Return the (x, y) coordinate for the center point of the cell that contains the specified text.  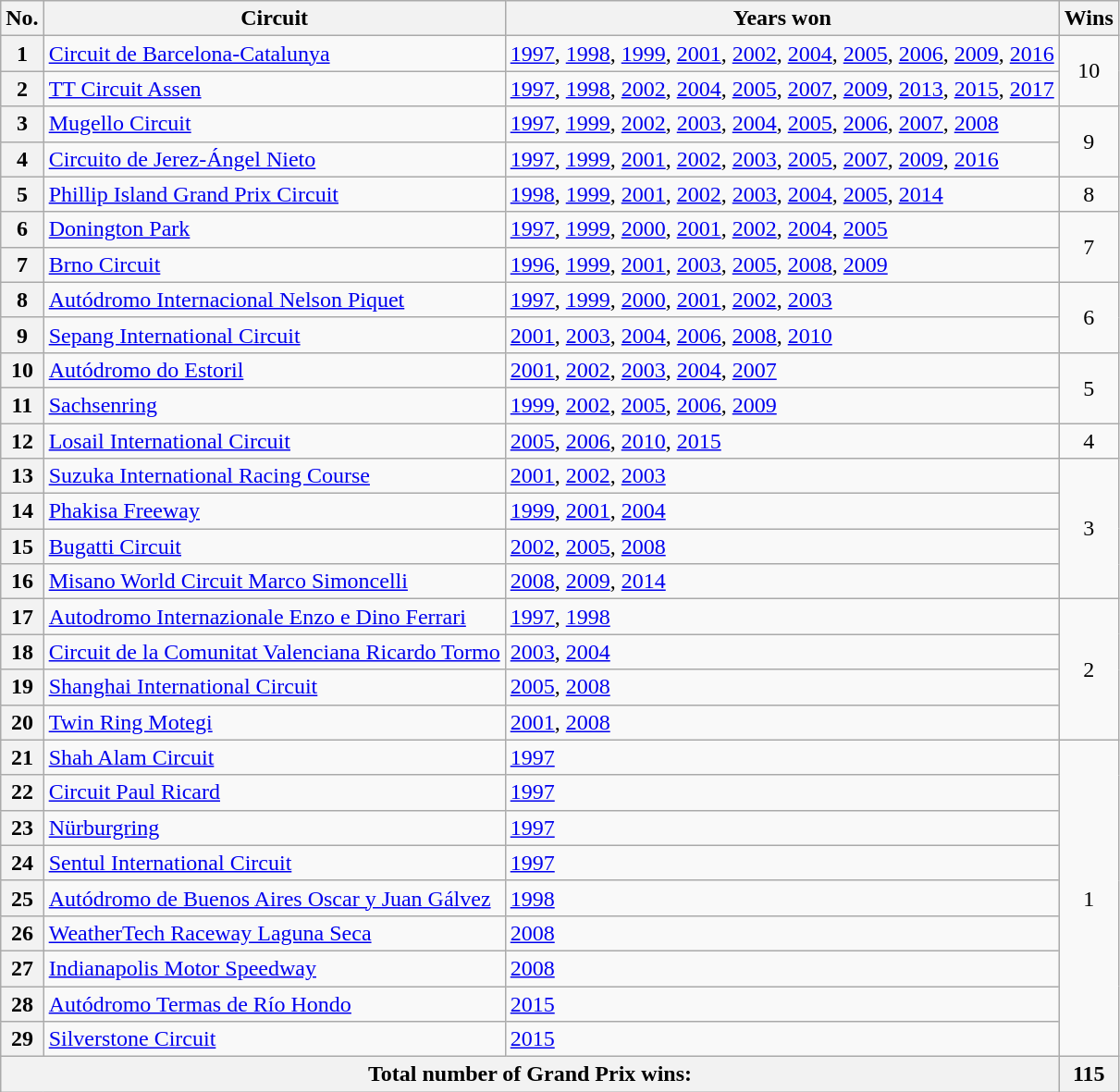
Mugello Circuit (274, 124)
Wins (1089, 18)
Sentul International Circuit (274, 863)
1997, 1998 (782, 617)
26 (22, 933)
Autódromo Termas de Río Hondo (274, 1003)
Autódromo do Estoril (274, 370)
Years won (782, 18)
Twin Ring Motegi (274, 722)
2005, 2006, 2010, 2015 (782, 441)
2002, 2005, 2008 (782, 546)
11 (22, 405)
1998 (782, 898)
Circuit Paul Ricard (274, 792)
Phakisa Freeway (274, 511)
No. (22, 18)
1999, 2001, 2004 (782, 511)
2001, 2003, 2004, 2006, 2008, 2010 (782, 335)
Sachsenring (274, 405)
1997, 1998, 1999, 2001, 2002, 2004, 2005, 2006, 2009, 2016 (782, 54)
16 (22, 582)
Autodromo Internazionale Enzo e Dino Ferrari (274, 617)
24 (22, 863)
WeatherTech Raceway Laguna Seca (274, 933)
Nürburgring (274, 828)
20 (22, 722)
27 (22, 968)
Brno Circuit (274, 264)
Circuit de la Comunitat Valenciana Ricardo Tormo (274, 652)
1997, 1999, 2001, 2002, 2003, 2005, 2007, 2009, 2016 (782, 159)
2005, 2008 (782, 687)
18 (22, 652)
15 (22, 546)
1998, 1999, 2001, 2002, 2003, 2004, 2005, 2014 (782, 194)
Sepang International Circuit (274, 335)
2001, 2002, 2003 (782, 476)
2001, 2008 (782, 722)
17 (22, 617)
1997, 1999, 2002, 2003, 2004, 2005, 2006, 2007, 2008 (782, 124)
19 (22, 687)
Silverstone Circuit (274, 1039)
1997, 1999, 2000, 2001, 2002, 2004, 2005 (782, 229)
Autódromo Internacional Nelson Piquet (274, 300)
115 (1089, 1074)
29 (22, 1039)
Donington Park (274, 229)
1997, 1998, 2002, 2004, 2005, 2007, 2009, 2013, 2015, 2017 (782, 89)
1999, 2002, 2005, 2006, 2009 (782, 405)
25 (22, 898)
Bugatti Circuit (274, 546)
21 (22, 757)
2001, 2002, 2003, 2004, 2007 (782, 370)
Circuit (274, 18)
Phillip Island Grand Prix Circuit (274, 194)
1996, 1999, 2001, 2003, 2005, 2008, 2009 (782, 264)
TT Circuit Assen (274, 89)
Losail International Circuit (274, 441)
Total number of Grand Prix wins: (531, 1074)
1997, 1999, 2000, 2001, 2002, 2003 (782, 300)
Indianapolis Motor Speedway (274, 968)
Misano World Circuit Marco Simoncelli (274, 582)
Shah Alam Circuit (274, 757)
22 (22, 792)
Circuit de Barcelona-Catalunya (274, 54)
23 (22, 828)
2003, 2004 (782, 652)
Circuito de Jerez-Ángel Nieto (274, 159)
Shanghai International Circuit (274, 687)
Suzuka International Racing Course (274, 476)
14 (22, 511)
28 (22, 1003)
Autódromo de Buenos Aires Oscar y Juan Gálvez (274, 898)
13 (22, 476)
12 (22, 441)
2008, 2009, 2014 (782, 582)
